Capture the cell that displays the provided text and extract its (x, y) central coordinate. 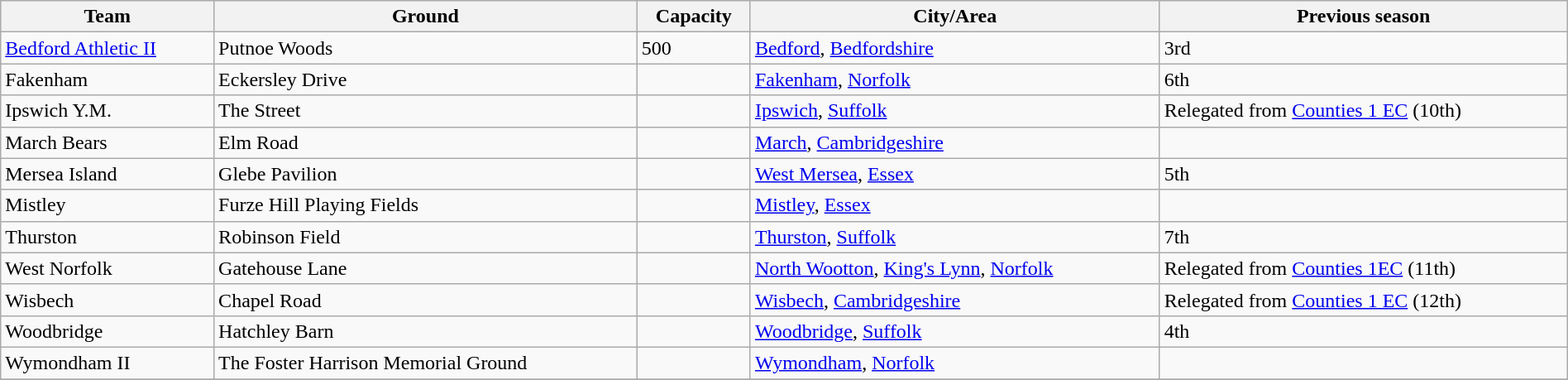
Previous season (1363, 17)
Putnoe Woods (426, 48)
Elm Road (426, 142)
Thurston, Suffolk (954, 237)
The Street (426, 111)
3rd (1363, 48)
Capacity (693, 17)
City/Area (954, 17)
Bedford Athletic II (108, 48)
Mersea Island (108, 174)
Mistley, Essex (954, 205)
5th (1363, 174)
Wymondham II (108, 363)
Gatehouse Lane (426, 268)
Fakenham, Norfolk (954, 79)
Woodbridge, Suffolk (954, 331)
500 (693, 48)
Wymondham, Norfolk (954, 363)
Woodbridge (108, 331)
March, Cambridgeshire (954, 142)
Robinson Field (426, 237)
Ground (426, 17)
Relegated from Counties 1 EC (12th) (1363, 300)
March Bears (108, 142)
Team (108, 17)
West Norfolk (108, 268)
Ipswich, Suffolk (954, 111)
North Wootton, King's Lynn, Norfolk (954, 268)
Hatchley Barn (426, 331)
Ipswich Y.M. (108, 111)
Glebe Pavilion (426, 174)
Furze Hill Playing Fields (426, 205)
Mistley (108, 205)
4th (1363, 331)
7th (1363, 237)
Relegated from Counties 1EC (11th) (1363, 268)
Eckersley Drive (426, 79)
Chapel Road (426, 300)
Wisbech, Cambridgeshire (954, 300)
Wisbech (108, 300)
Relegated from Counties 1 EC (10th) (1363, 111)
Thurston (108, 237)
The Foster Harrison Memorial Ground (426, 363)
6th (1363, 79)
Bedford, Bedfordshire (954, 48)
West Mersea, Essex (954, 174)
Fakenham (108, 79)
